Determine the (X, Y) coordinate at the center of the cell enclosing the given text.  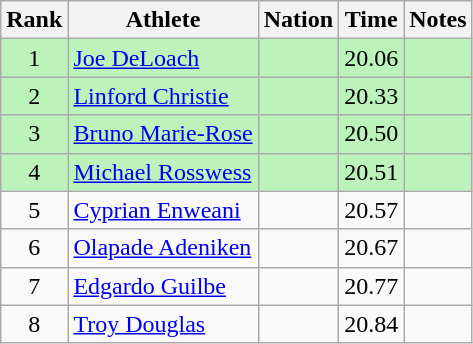
Joe DeLoach (163, 58)
8 (34, 324)
20.84 (372, 324)
4 (34, 172)
2 (34, 96)
Nation (298, 20)
Olapade Adeniken (163, 248)
Time (372, 20)
Linford Christie (163, 96)
1 (34, 58)
Athlete (163, 20)
20.51 (372, 172)
20.67 (372, 248)
6 (34, 248)
Notes (438, 20)
Michael Rosswess (163, 172)
Troy Douglas (163, 324)
Edgardo Guilbe (163, 286)
Bruno Marie-Rose (163, 134)
20.77 (372, 286)
7 (34, 286)
5 (34, 210)
3 (34, 134)
Rank (34, 20)
20.50 (372, 134)
20.06 (372, 58)
Cyprian Enweani (163, 210)
20.57 (372, 210)
20.33 (372, 96)
